Output the [x, y] coordinate of the center of the cell containing the given text.  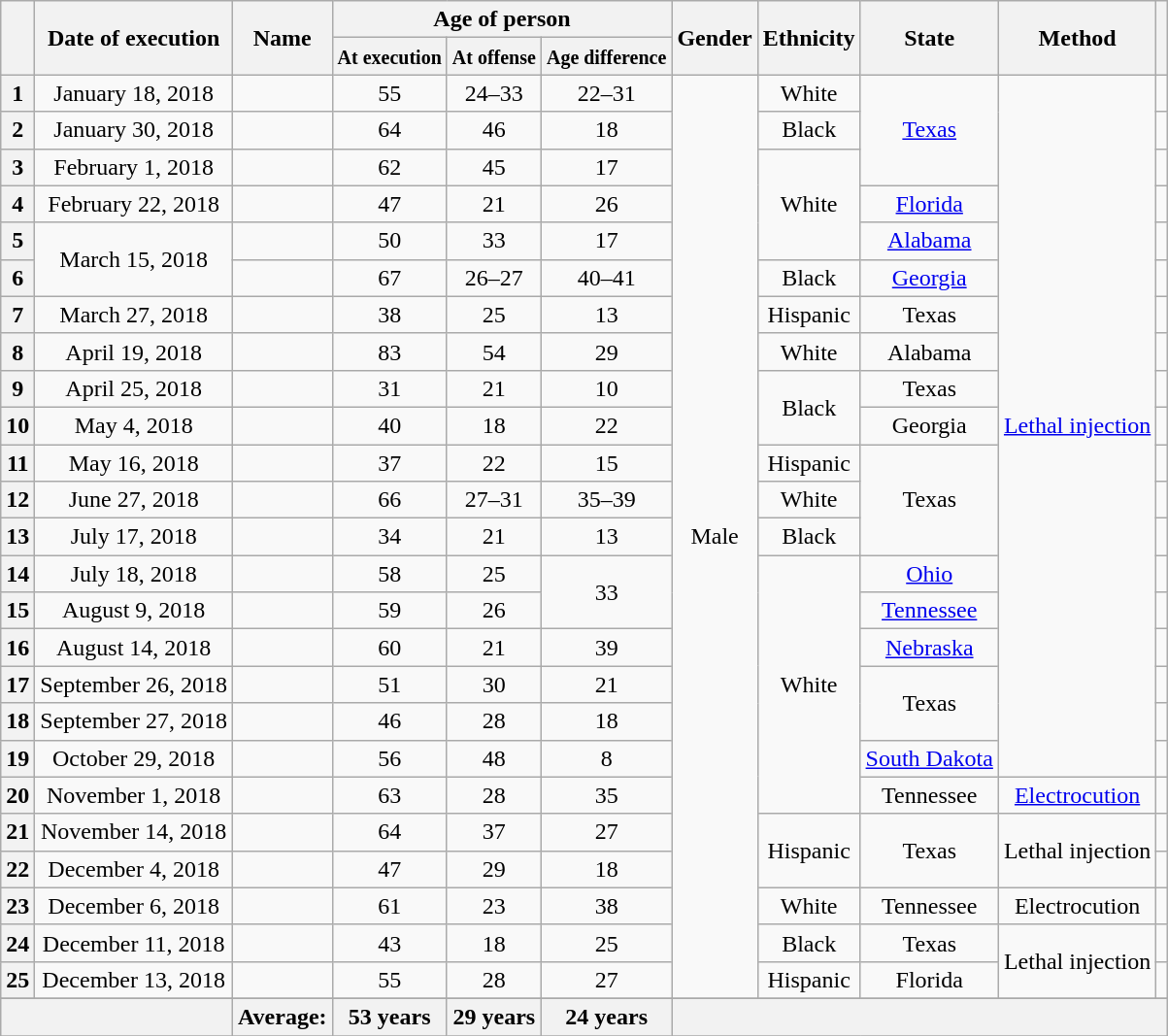
April 25, 2018 [134, 388]
Age difference [606, 56]
63 [389, 795]
Nebraska [929, 648]
Date of execution [134, 38]
16 [17, 648]
December 4, 2018 [134, 869]
9 [17, 388]
Age of person [502, 19]
34 [389, 537]
March 27, 2018 [134, 315]
24 years [606, 1017]
67 [389, 278]
November 1, 2018 [134, 795]
58 [389, 574]
40 [389, 425]
State [929, 38]
29 years [493, 1017]
Method [1077, 38]
11 [17, 463]
20 [17, 795]
43 [389, 943]
Male [715, 537]
4 [17, 204]
22–31 [606, 93]
Ohio [929, 574]
60 [389, 648]
January 18, 2018 [134, 93]
26–27 [493, 278]
83 [389, 351]
November 14, 2018 [134, 832]
35 [606, 795]
August 14, 2018 [134, 648]
May 4, 2018 [134, 425]
30 [493, 685]
Average: [284, 1017]
53 years [389, 1017]
June 27, 2018 [134, 500]
7 [17, 315]
July 17, 2018 [134, 537]
54 [493, 351]
5 [17, 241]
Name [284, 38]
At offense [493, 56]
1 [17, 93]
Ethnicity [809, 38]
July 18, 2018 [134, 574]
December 11, 2018 [134, 943]
6 [17, 278]
66 [389, 500]
24–33 [493, 93]
35–39 [606, 500]
61 [389, 906]
48 [493, 758]
2 [17, 130]
April 19, 2018 [134, 351]
May 16, 2018 [134, 463]
19 [17, 758]
January 30, 2018 [134, 130]
At execution [389, 56]
14 [17, 574]
October 29, 2018 [134, 758]
August 9, 2018 [134, 611]
3 [17, 167]
50 [389, 241]
31 [389, 388]
February 22, 2018 [134, 204]
South Dakota [929, 758]
59 [389, 611]
September 27, 2018 [134, 721]
51 [389, 685]
40–41 [606, 278]
56 [389, 758]
December 6, 2018 [134, 906]
45 [493, 167]
Gender [715, 38]
27–31 [493, 500]
39 [606, 648]
September 26, 2018 [134, 685]
February 1, 2018 [134, 167]
December 13, 2018 [134, 980]
12 [17, 500]
24 [17, 943]
62 [389, 167]
March 15, 2018 [134, 259]
